Search for the cell housing the specified text and yield its (X, Y) center coordinate. 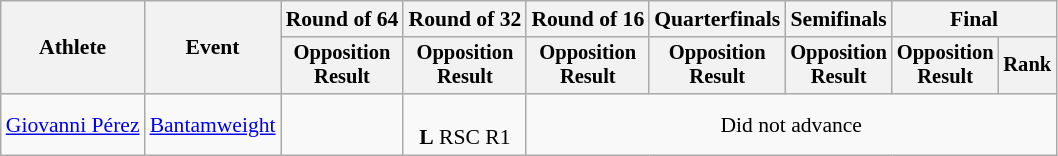
Did not advance (791, 124)
L RSC R1 (464, 124)
Giovanni Pérez (73, 124)
Rank (1027, 66)
Quarterfinals (717, 19)
Round of 16 (588, 19)
Final (974, 19)
Athlete (73, 48)
Semifinals (838, 19)
Event (213, 48)
Round of 64 (342, 19)
Bantamweight (213, 124)
Round of 32 (464, 19)
